Return (X, Y) of the center of cell containing provided text 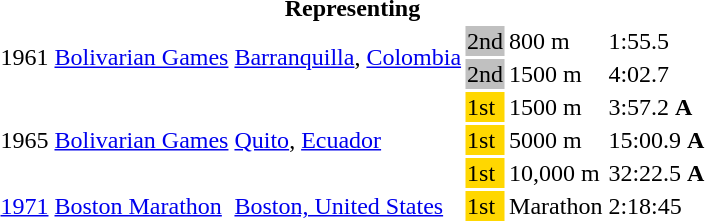
Marathon (556, 206)
5000 m (556, 140)
Quito, Ecuador (348, 140)
Boston, United States (348, 206)
Barranquilla, Colombia (348, 58)
10,000 m (556, 173)
Boston Marathon (142, 206)
800 m (556, 41)
